Return the (X, Y) coordinate for the center point of the cell that contains the specified text.  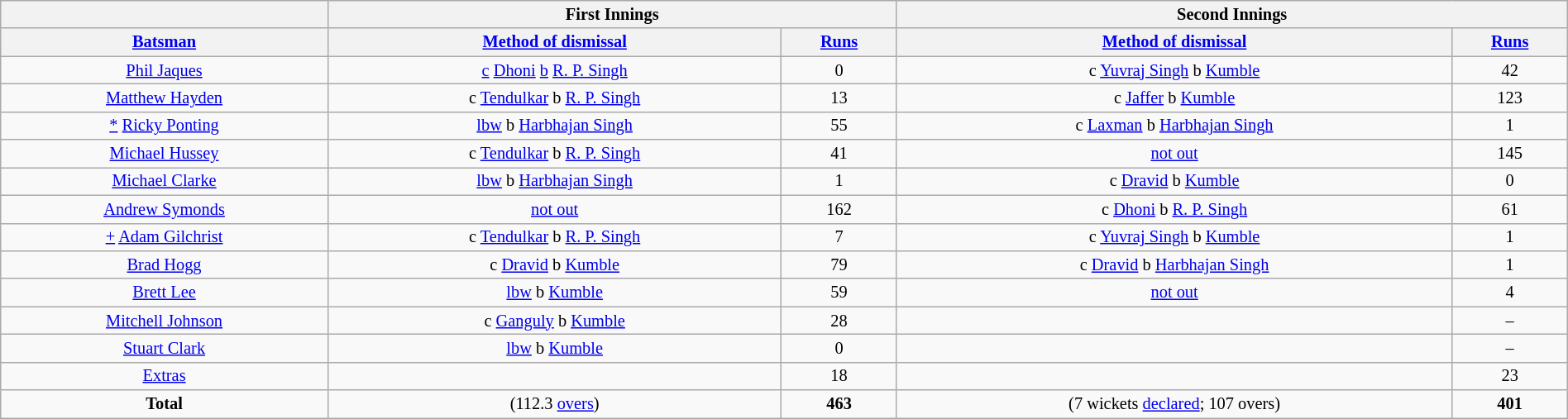
7 (839, 237)
401 (1510, 404)
145 (1510, 154)
Phil Jaques (165, 70)
18 (839, 376)
c Ganguly b Kumble (554, 321)
Andrew Symonds (165, 209)
+ Adam Gilchrist (165, 237)
Matthew Hayden (165, 98)
Mitchell Johnson (165, 321)
23 (1510, 376)
41 (839, 154)
First Innings (612, 14)
c Dravid b Harbhajan Singh (1174, 264)
c Jaffer b Kumble (1174, 98)
Stuart Clark (165, 348)
55 (839, 126)
Batsman (165, 42)
13 (839, 98)
162 (839, 209)
42 (1510, 70)
463 (839, 404)
Brad Hogg (165, 264)
61 (1510, 209)
79 (839, 264)
28 (839, 321)
Michael Clarke (165, 181)
(112.3 overs) (554, 404)
59 (839, 293)
* Ricky Ponting (165, 126)
(7 wickets declared; 107 overs) (1174, 404)
c Laxman b Harbhajan Singh (1174, 126)
Michael Hussey (165, 154)
Brett Lee (165, 293)
Extras (165, 376)
Total (165, 404)
4 (1510, 293)
123 (1510, 98)
Second Innings (1232, 14)
